Capture the cell that displays the provided text and extract its (X, Y) central coordinate. 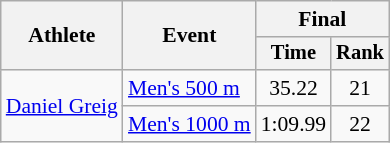
Rank (360, 54)
21 (360, 88)
Daniel Greig (62, 106)
1:09.99 (294, 124)
Event (190, 36)
Men's 1000 m (190, 124)
Final (322, 19)
22 (360, 124)
Men's 500 m (190, 88)
35.22 (294, 88)
Time (294, 54)
Athlete (62, 36)
